Return the [x, y] coordinate for the center point of the cell that contains the specified text.  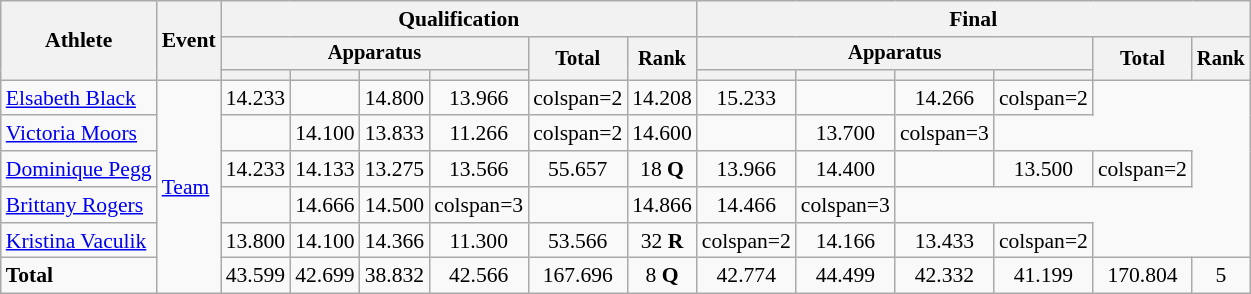
55.657 [578, 169]
170.804 [1142, 276]
42.699 [324, 276]
13.566 [478, 169]
Final [974, 19]
42.774 [746, 276]
Event [189, 40]
14.466 [746, 205]
38.832 [394, 276]
41.199 [1044, 276]
167.696 [578, 276]
14.208 [662, 98]
Kristina Vaculik [79, 241]
13.433 [944, 241]
14.500 [394, 205]
43.599 [256, 276]
44.499 [846, 276]
13.500 [1044, 169]
13.800 [256, 241]
14.400 [846, 169]
Qualification [459, 19]
8 Q [662, 276]
14.666 [324, 205]
Dominique Pegg [79, 169]
14.366 [394, 241]
11.266 [478, 134]
5 [1221, 276]
18 Q [662, 169]
14.600 [662, 134]
13.275 [394, 169]
11.300 [478, 241]
15.233 [746, 98]
14.166 [846, 241]
Team [189, 187]
42.332 [944, 276]
42.566 [478, 276]
14.866 [662, 205]
53.566 [578, 241]
13.700 [846, 134]
14.800 [394, 98]
14.133 [324, 169]
Brittany Rogers [79, 205]
14.266 [944, 98]
Athlete [79, 40]
32 R [662, 241]
13.833 [394, 134]
Elsabeth Black [79, 98]
Victoria Moors [79, 134]
